From the cell containing the given text, extract its center point as (x, y) coordinate. 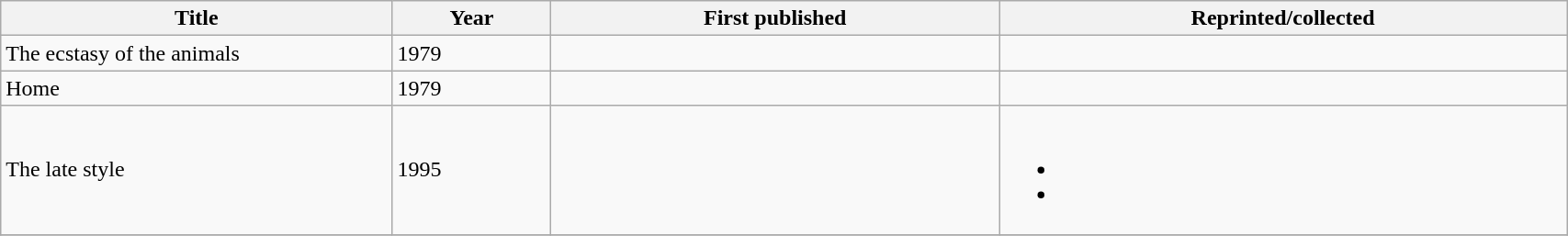
Year (472, 18)
First published (775, 18)
1995 (472, 170)
Title (197, 18)
Reprinted/collected (1283, 18)
Home (197, 88)
The ecstasy of the animals (197, 53)
The late style (197, 170)
